For the text-containing cell, return its midpoint in (X, Y) coordinate format. 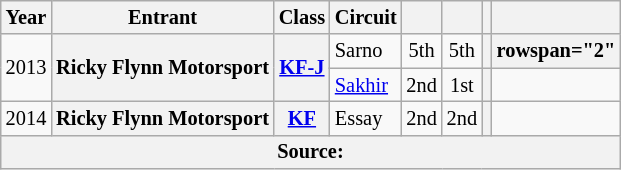
Sakhir (366, 85)
Sarno (366, 51)
Circuit (366, 17)
1st (462, 85)
Entrant (162, 17)
Year (26, 17)
KF (302, 118)
2014 (26, 118)
Essay (366, 118)
rowspan="2" (556, 51)
KF-J (302, 68)
2013 (26, 68)
Class (302, 17)
Source: (310, 152)
